For the text-containing cell, return its midpoint in (x, y) coordinate format. 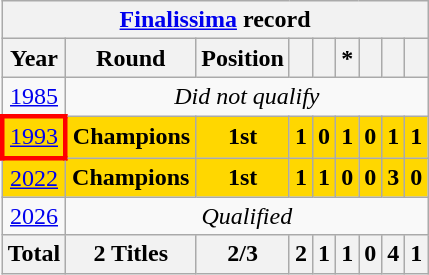
Position (243, 58)
2022 (34, 178)
Year (34, 58)
Qualified (247, 216)
2 (300, 254)
Round (131, 58)
2/3 (243, 254)
Finalissima record (215, 20)
Did not qualify (247, 97)
1985 (34, 97)
3 (394, 178)
1993 (34, 136)
2026 (34, 216)
2 Titles (131, 254)
* (348, 58)
Total (34, 254)
4 (394, 254)
